Capture the cell that displays the provided text and extract its [x, y] central coordinate. 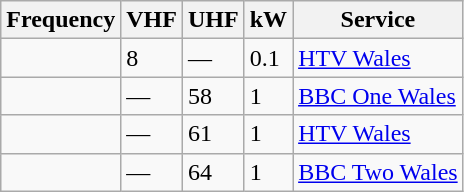
0.1 [268, 58]
Service [378, 20]
58 [213, 96]
BBC Two Wales [378, 172]
64 [213, 172]
VHF [152, 20]
8 [152, 58]
61 [213, 134]
kW [268, 20]
Frequency [61, 20]
BBC One Wales [378, 96]
UHF [213, 20]
